Detect which cell encompasses the target text, then output its [x, y] center coordinate. 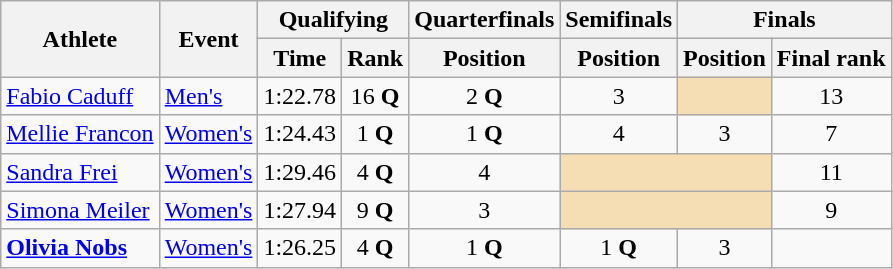
16 Q [376, 96]
Event [208, 39]
Quarterfinals [484, 20]
Sandra Frei [80, 172]
1:29.46 [300, 172]
Mellie Francon [80, 134]
1:26.25 [300, 248]
1:22.78 [300, 96]
Olivia Nobs [80, 248]
11 [831, 172]
9 Q [376, 210]
Fabio Caduff [80, 96]
1:27.94 [300, 210]
Final rank [831, 58]
1:24.43 [300, 134]
Athlete [80, 39]
9 [831, 210]
2 Q [484, 96]
Finals [785, 20]
Rank [376, 58]
Simona Meiler [80, 210]
13 [831, 96]
Time [300, 58]
Men's [208, 96]
Semifinals [619, 20]
7 [831, 134]
Qualifying [334, 20]
